Determine the (x, y) coordinate at the center of the cell enclosing the given text.  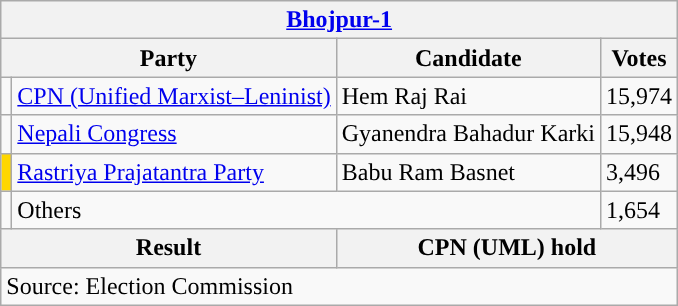
Others (306, 210)
Source: Election Commission (340, 286)
CPN (UML) hold (506, 248)
Hem Raj Rai (468, 96)
CPN (Unified Marxist–Leninist) (174, 96)
Party (168, 58)
Candidate (468, 58)
15,974 (638, 96)
1,654 (638, 210)
Gyanendra Bahadur Karki (468, 134)
15,948 (638, 134)
Votes (638, 58)
Result (168, 248)
Nepali Congress (174, 134)
Bhojpur-1 (340, 20)
Babu Ram Basnet (468, 172)
3,496 (638, 172)
Rastriya Prajatantra Party (174, 172)
